For the text-containing cell, return its midpoint in (X, Y) coordinate format. 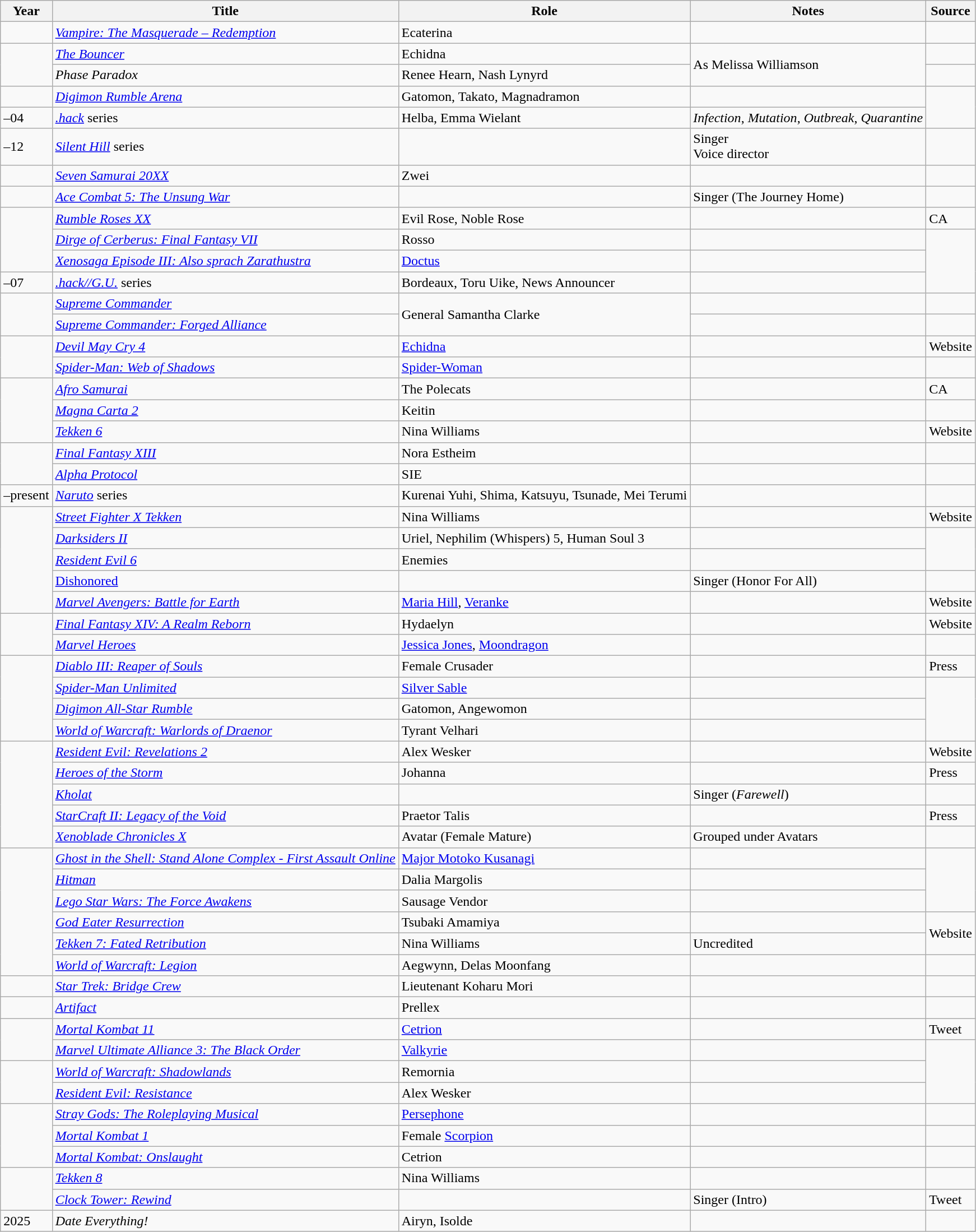
Role (545, 11)
Resident Evil: Revelations 2 (225, 752)
Diablo III: Reaper of Souls (225, 666)
Tekken 8 (225, 1178)
Magna Carta 2 (225, 410)
God Eater Resurrection (225, 922)
–12 (26, 147)
Marvel Ultimate Alliance 3: The Black Order (225, 1050)
Tekken 6 (225, 432)
World of Warcraft: Shadowlands (225, 1072)
Female Crusader (545, 666)
Singer (The Journey Home) (808, 197)
.hack//G.U. series (225, 282)
Bordeaux, Toru Uike, News Announcer (545, 282)
Airyn, Isolde (545, 1221)
Afro Samurai (225, 389)
–present (26, 495)
Silent Hill series (225, 147)
Final Fantasy XIV: A Realm Reborn (225, 624)
Devil May Cry 4 (225, 346)
Maria Hill, Veranke (545, 602)
Hydaelyn (545, 624)
Notes (808, 11)
Remornia (545, 1072)
Hitman (225, 879)
Tyrant Velhari (545, 730)
Sausage Vendor (545, 901)
Lieutenant Koharu Mori (545, 986)
–04 (26, 118)
SingerVoice director (808, 147)
Naruto series (225, 495)
Avatar (Female Mature) (545, 837)
Renee Hearn, Nash Lynyrd (545, 75)
Aegwynn, Delas Moonfang (545, 965)
Jessica Jones, Moondragon (545, 645)
As Melissa Williamson (808, 64)
Kholat (225, 794)
Date Everything! (225, 1221)
Street Fighter X Tekken (225, 517)
Xenosaga Episode III: Also sprach Zarathustra (225, 261)
Ecaterina (545, 33)
Marvel Heroes (225, 645)
Mortal Kombat 11 (225, 1029)
Star Trek: Bridge Crew (225, 986)
Mortal Kombat: Onslaught (225, 1157)
Evil Rose, Noble Rose (545, 218)
Singer (Farewell) (808, 794)
2025 (26, 1221)
Resident Evil 6 (225, 559)
Helba, Emma Wielant (545, 118)
Year (26, 11)
Tsubaki Amamiya (545, 922)
Xenoblade Chronicles X (225, 837)
Supreme Commander: Forged Alliance (225, 325)
Major Motoko Kusanagi (545, 858)
Artifact (225, 1008)
Johanna (545, 773)
–07 (26, 282)
Grouped under Avatars (808, 837)
Spider-Woman (545, 368)
Marvel Avengers: Battle for Earth (225, 602)
Singer (Intro) (808, 1199)
Clock Tower: Rewind (225, 1199)
Digimon All-Star Rumble (225, 709)
Mortal Kombat 1 (225, 1136)
Uriel, Nephilim (Whispers) 5, Human Soul 3 (545, 538)
Gatomon, Angewomon (545, 709)
Lego Star Wars: The Force Awakens (225, 901)
StarCraft II: Legacy of the Void (225, 816)
Female Scorpion (545, 1136)
Valkyrie (545, 1050)
Kurenai Yuhi, Shima, Katsuyu, Tsunade, Mei Terumi (545, 495)
Uncredited (808, 943)
Enemies (545, 559)
Dirge of Cerberus: Final Fantasy VII (225, 239)
Seven Samurai 20XX (225, 175)
Alpha Protocol (225, 474)
Singer (Honor For All) (808, 581)
Gatomon, Takato, Magnadramon (545, 96)
Doctus (545, 261)
Persephone (545, 1114)
SIE (545, 474)
Keitin (545, 410)
Zwei (545, 175)
Supreme Commander (225, 304)
General Samantha Clarke (545, 314)
.hack series (225, 118)
Spider-Man Unlimited (225, 688)
Darksiders II (225, 538)
Rosso (545, 239)
Rumble Roses XX (225, 218)
Title (225, 11)
World of Warcraft: Warlords of Draenor (225, 730)
Phase Paradox (225, 75)
Spider-Man: Web of Shadows (225, 368)
Praetor Talis (545, 816)
Prellex (545, 1008)
Stray Gods: The Roleplaying Musical (225, 1114)
Source (951, 11)
Tekken 7: Fated Retribution (225, 943)
Silver Sable (545, 688)
Ace Combat 5: The Unsung War (225, 197)
Digimon Rumble Arena (225, 96)
Dalia Margolis (545, 879)
Final Fantasy XIII (225, 453)
Resident Evil: Resistance (225, 1093)
Heroes of the Storm (225, 773)
Ghost in the Shell: Stand Alone Complex - First Assault Online (225, 858)
Infection, Mutation, Outbreak, Quarantine (808, 118)
Nora Estheim (545, 453)
World of Warcraft: Legion (225, 965)
The Polecats (545, 389)
The Bouncer (225, 54)
Vampire: The Masquerade – Redemption (225, 33)
Dishonored (225, 581)
